Locate the cell with the specified text and output its (x, y) center coordinate. 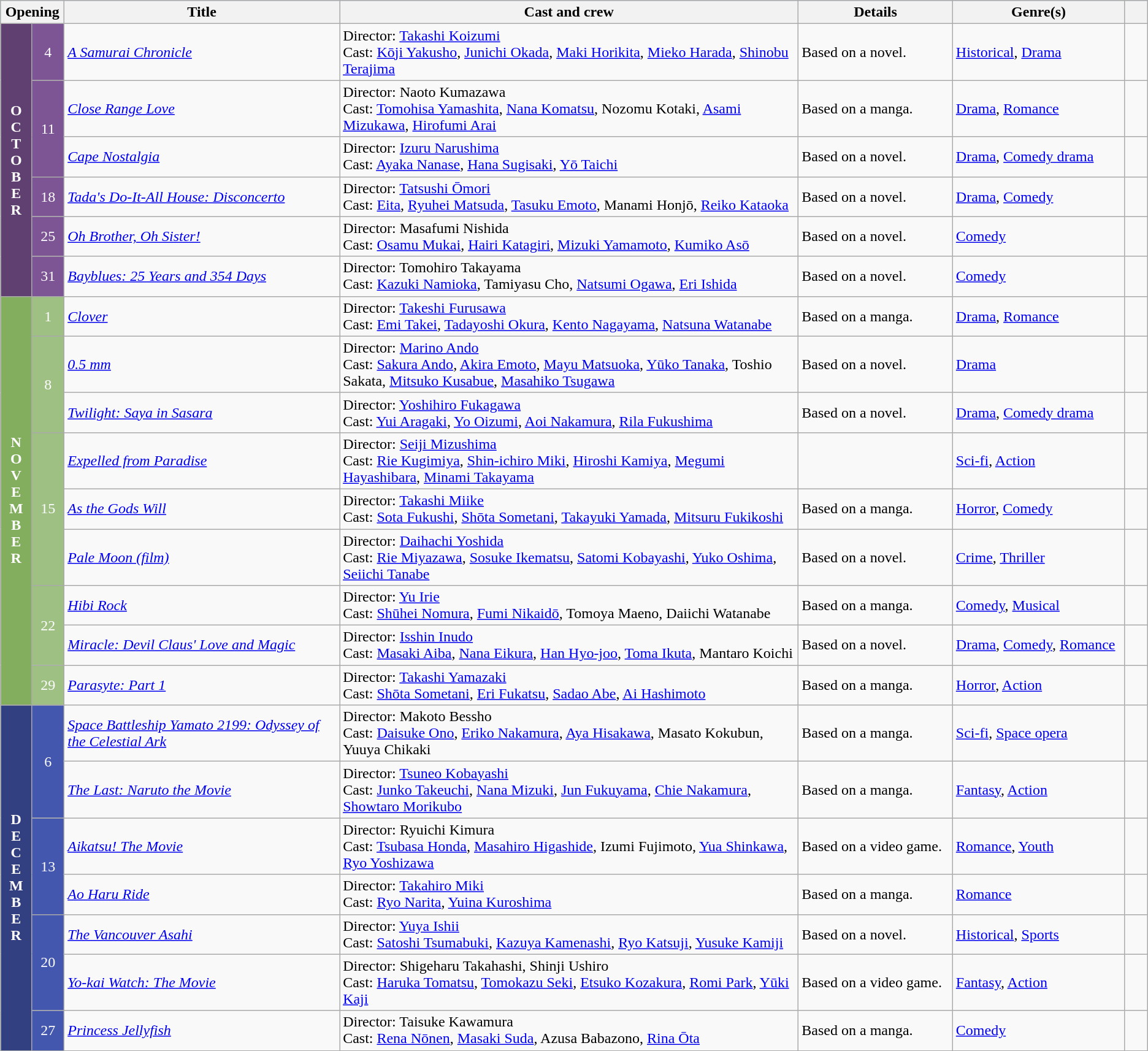
Drama, Comedy, Romance (1039, 645)
Ao Haru Ride (202, 894)
31 (48, 276)
Bayblues: 25 Years and 354 Days (202, 276)
Director: Takashi Miike Cast: Sota Fukushi, Shōta Sometani, Takayuki Yamada, Mitsuru Fukikoshi (569, 509)
18 (48, 196)
Director: Tomohiro Takayama Cast: Kazuki Namioka, Tamiyasu Cho, Natsumi Ogawa, Eri Ishida (569, 276)
Sci-fi, Action (1039, 461)
A Samurai Chronicle (202, 52)
Yo-kai Watch: The Movie (202, 982)
6 (48, 762)
Horror, Comedy (1039, 509)
Director: Daihachi Yoshida Cast: Rie Miyazawa, Sosuke Ikematsu, Satomi Kobayashi, Yuko Oshima, Seiichi Tanabe (569, 557)
Hibi Rock (202, 606)
20 (48, 963)
Director: Isshin Inudo Cast: Masaki Aiba, Nana Eikura, Han Hyo-joo, Toma Ikuta, Mantaro Koichi (569, 645)
Romance, Youth (1039, 846)
Director: Masafumi Nishida Cast: Osamu Mukai, Hairi Katagiri, Mizuki Yamamoto, Kumiko Asō (569, 237)
27 (48, 1030)
Oh Brother, Oh Sister! (202, 237)
Director: Takashi Yamazaki Cast: Shōta Sometani, Eri Fukatsu, Sadao Abe, Ai Hashimoto (569, 686)
Director: Naoto Kumazawa Cast: Tomohisa Yamashita, Nana Komatsu, Nozomu Kotaki, Asami Mizukawa, Hirofumi Arai (569, 109)
Director: Takahiro Miki Cast: Ryo Narita, Yuina Kuroshima (569, 894)
Twilight: Saya in Sasara (202, 412)
Historical, Sports (1039, 934)
Director: Ryuichi Kimura Cast: Tsubasa Honda, Masahiro Higashide, Izumi Fujimoto, Yua Shinkawa, Ryo Yoshizawa (569, 846)
Parasyte: Part 1 (202, 686)
Cast and crew (569, 12)
29 (48, 686)
Director: Seiji Mizushima Cast: Rie Kugimiya, Shin-ichiro Miki, Hiroshi Kamiya, Megumi Hayashibara, Minami Takayama (569, 461)
Genre(s) (1039, 12)
Drama, Comedy (1039, 196)
4 (48, 52)
Romance (1039, 894)
25 (48, 237)
Director: Yuya Ishii Cast: Satoshi Tsumabuki, Kazuya Kamenashi, Ryo Katsuji, Yusuke Kamiji (569, 934)
15 (48, 509)
8 (48, 384)
1 (48, 316)
0.5 mm (202, 364)
Pale Moon (film) (202, 557)
11 (48, 129)
NOVEMBER (16, 500)
Sci-fi, Space opera (1039, 733)
As the Gods Will (202, 509)
Director: Tatsushi Ōmori Cast: Eita, Ryuhei Matsuda, Tasuku Emoto, Manami Honjō, Reiko Kataoka (569, 196)
Opening (33, 12)
Director: Taisuke Kawamura Cast: Rena Nōnen, Masaki Suda, Azusa Babazono, Rina Ōta (569, 1030)
Director: Izuru Narushima Cast: Ayaka Nanase, Hana Sugisaki, Yō Taichi (569, 157)
The Vancouver Asahi (202, 934)
Miracle: Devil Claus' Love and Magic (202, 645)
Crime, Thriller (1039, 557)
13 (48, 866)
Historical, Drama (1039, 52)
Close Range Love (202, 109)
Director: Takeshi Furusawa Cast: Emi Takei, Tadayoshi Okura, Kento Nagayama, Natsuna Watanabe (569, 316)
Title (202, 12)
Princess Jellyfish (202, 1030)
Cape Nostalgia (202, 157)
Director: Yoshihiro Fukagawa Cast: Yui Aragaki, Yo Oizumi, Aoi Nakamura, Rila Fukushima (569, 412)
Expelled from Paradise (202, 461)
Comedy, Musical (1039, 606)
Horror, Action (1039, 686)
DECEMBER (16, 878)
Director: Yu Irie Cast: Shūhei Nomura, Fumi Nikaidō, Tomoya Maeno, Daiichi Watanabe (569, 606)
Clover (202, 316)
Space Battleship Yamato 2199: Odyssey of the Celestial Ark (202, 733)
Drama (1039, 364)
The Last: Naruto the Movie (202, 790)
Director: Tsuneo Kobayashi Cast: Junko Takeuchi, Nana Mizuki, Jun Fukuyama, Chie Nakamura, Showtaro Morikubo (569, 790)
Director: Takashi Koizumi Cast: Kōji Yakusho, Junichi Okada, Maki Horikita, Mieko Harada, Shinobu Terajima (569, 52)
Details (876, 12)
Aikatsu! The Movie (202, 846)
Tada's Do-It-All House: Disconcerto (202, 196)
22 (48, 625)
Director: Marino Ando Cast: Sakura Ando, Akira Emoto, Mayu Matsuoka, Yūko Tanaka, Toshio Sakata, Mitsuko Kusabue, Masahiko Tsugawa (569, 364)
OCTOBER (16, 160)
Director: Makoto Bessho Cast: Daisuke Ono, Eriko Nakamura, Aya Hisakawa, Masato Kokubun, Yuuya Chikaki (569, 733)
Director: Shigeharu Takahashi, Shinji Ushiro Cast: Haruka Tomatsu, Tomokazu Seki, Etsuko Kozakura, Romi Park, Yūki Kaji (569, 982)
